Detect which cell encompasses the target text, then output its (X, Y) center coordinate. 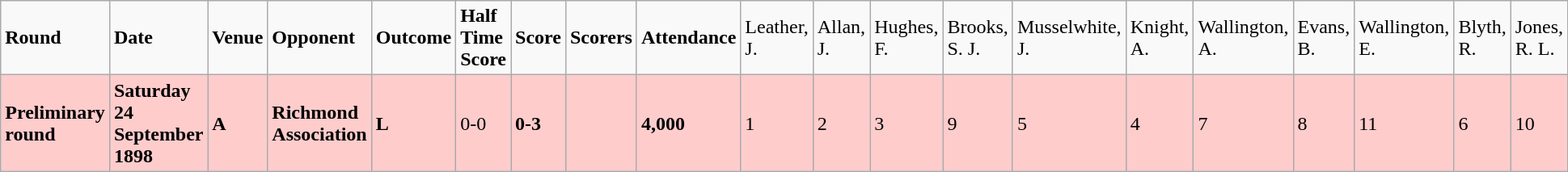
Date (158, 38)
Opponent (319, 38)
Richmond Association (319, 123)
5 (1069, 123)
Score (539, 38)
9 (978, 123)
Round (55, 38)
Brooks, S. J. (978, 38)
7 (1244, 123)
1 (776, 123)
4,000 (688, 123)
Saturday 24 September 1898 (158, 123)
Wallington, E. (1404, 38)
Musselwhite, J. (1069, 38)
0-3 (539, 123)
8 (1324, 123)
Scorers (601, 38)
Evans, B. (1324, 38)
0-0 (484, 123)
Preliminary round (55, 123)
Allan, J. (841, 38)
6 (1482, 123)
11 (1404, 123)
4 (1160, 123)
Blyth, R. (1482, 38)
A (238, 123)
Half Time Score (484, 38)
Leather, J. (776, 38)
L (413, 123)
Wallington, A. (1244, 38)
Hughes, F. (907, 38)
10 (1539, 123)
Outcome (413, 38)
Knight, A. (1160, 38)
2 (841, 123)
Jones, R. L. (1539, 38)
3 (907, 123)
Attendance (688, 38)
Venue (238, 38)
